Output the [x, y] coordinate of the center of the cell containing the given text.  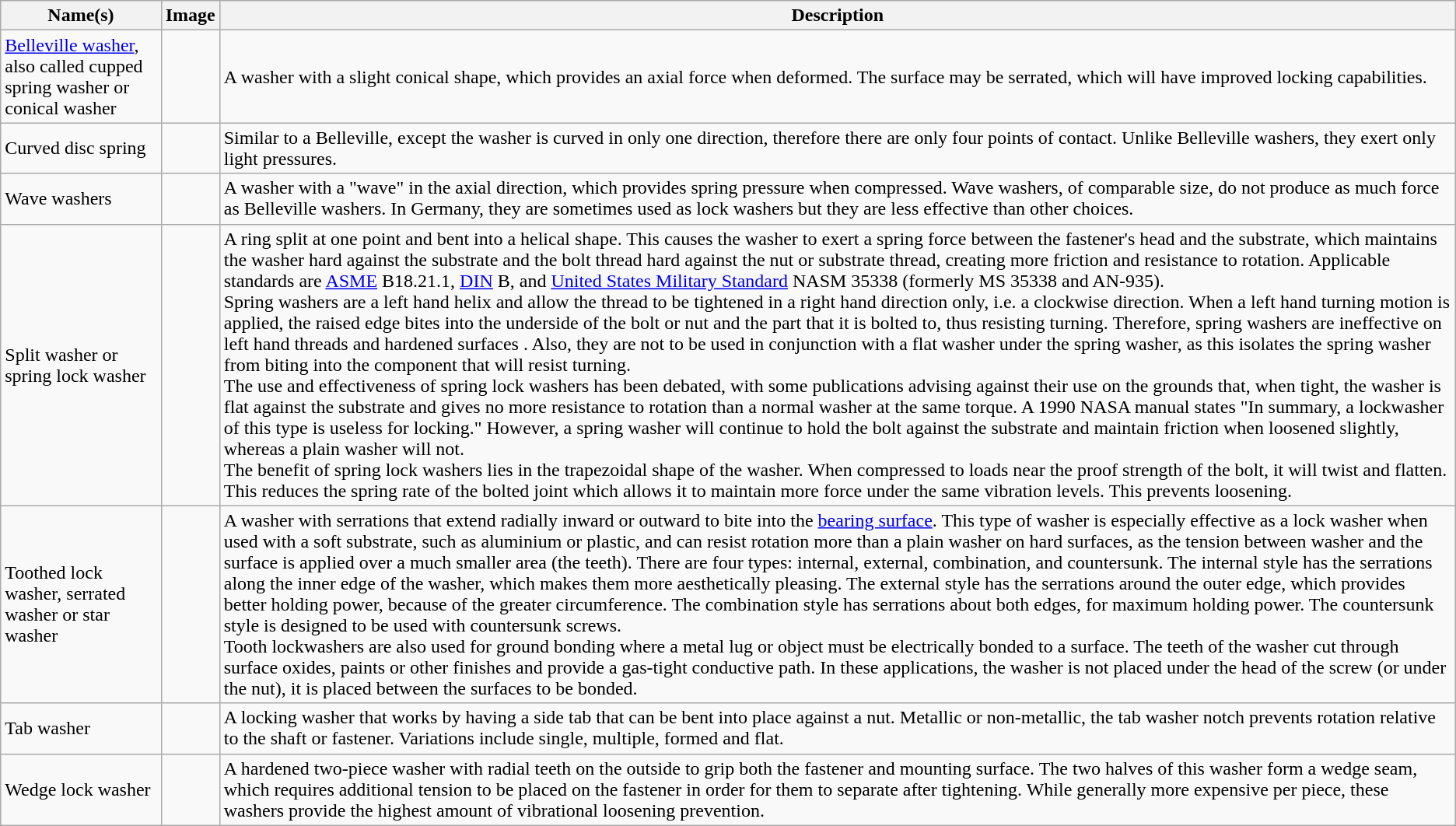
Toothed lock washer, serrated washer or star washer [81, 604]
Wave washers [81, 199]
Tab washer [81, 728]
Image [190, 16]
Belleville washer, also called cupped spring washer or conical washer [81, 76]
Wedge lock washer [81, 789]
Description [837, 16]
Split washer or spring lock washer [81, 365]
Curved disc spring [81, 148]
Name(s) [81, 16]
